Pinpoint the cell where the given text exists, returning its (x, y) midpoint coordinate. 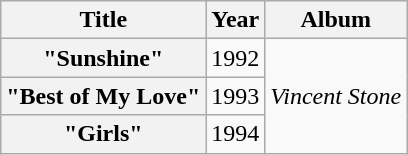
"Girls" (104, 134)
"Best of My Love" (104, 96)
Year (236, 20)
Album (336, 20)
"Sunshine" (104, 58)
1992 (236, 58)
1994 (236, 134)
Vincent Stone (336, 96)
1993 (236, 96)
Title (104, 20)
